Pinpoint the cell where the given text exists, returning its [x, y] midpoint coordinate. 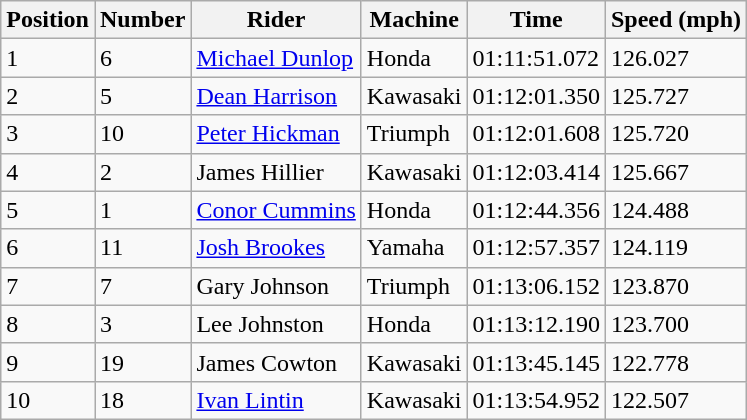
Gary Johnson [276, 286]
18 [142, 400]
01:12:03.414 [536, 172]
124.119 [676, 248]
125.720 [676, 134]
01:12:01.608 [536, 134]
Peter Hickman [276, 134]
Ivan Lintin [276, 400]
122.778 [676, 362]
Speed (mph) [676, 20]
01:12:44.356 [536, 210]
01:13:12.190 [536, 324]
Number [142, 20]
125.727 [676, 96]
01:13:06.152 [536, 286]
James Cowton [276, 362]
Lee Johnston [276, 324]
11 [142, 248]
125.667 [676, 172]
Dean Harrison [276, 96]
Michael Dunlop [276, 58]
19 [142, 362]
Time [536, 20]
Machine [414, 20]
01:11:51.072 [536, 58]
4 [48, 172]
9 [48, 362]
01:12:01.350 [536, 96]
123.700 [676, 324]
126.027 [676, 58]
124.488 [676, 210]
Conor Cummins [276, 210]
8 [48, 324]
Yamaha [414, 248]
Position [48, 20]
01:13:54.952 [536, 400]
Rider [276, 20]
Josh Brookes [276, 248]
01:12:57.357 [536, 248]
01:13:45.145 [536, 362]
123.870 [676, 286]
James Hillier [276, 172]
122.507 [676, 400]
